Return [X, Y] of the center of cell containing provided text 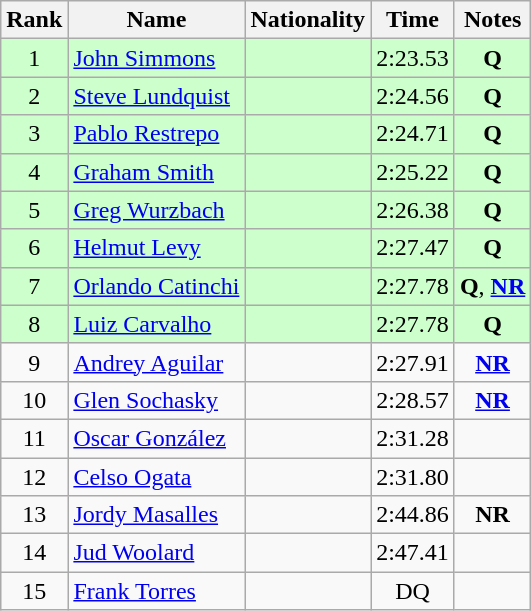
DQ [413, 591]
Greg Wurzbach [156, 210]
Nationality [308, 20]
2:44.86 [413, 515]
Oscar González [156, 438]
John Simmons [156, 58]
Graham Smith [156, 172]
Rank [34, 20]
6 [34, 248]
2:28.57 [413, 400]
2:31.80 [413, 477]
7 [34, 286]
Q, NR [492, 286]
5 [34, 210]
Time [413, 20]
11 [34, 438]
2:24.56 [413, 96]
Glen Sochasky [156, 400]
2:27.91 [413, 362]
Frank Torres [156, 591]
Luiz Carvalho [156, 324]
Pablo Restrepo [156, 134]
Jud Woolard [156, 553]
1 [34, 58]
13 [34, 515]
2:31.28 [413, 438]
2:24.71 [413, 134]
8 [34, 324]
Helmut Levy [156, 248]
10 [34, 400]
2:47.41 [413, 553]
2 [34, 96]
Notes [492, 20]
Andrey Aguilar [156, 362]
Name [156, 20]
2:27.47 [413, 248]
Steve Lundquist [156, 96]
14 [34, 553]
2:26.38 [413, 210]
4 [34, 172]
Orlando Catinchi [156, 286]
Jordy Masalles [156, 515]
12 [34, 477]
15 [34, 591]
9 [34, 362]
2:25.22 [413, 172]
2:23.53 [413, 58]
3 [34, 134]
Celso Ogata [156, 477]
